Capture the cell that displays the provided text and extract its [X, Y] central coordinate. 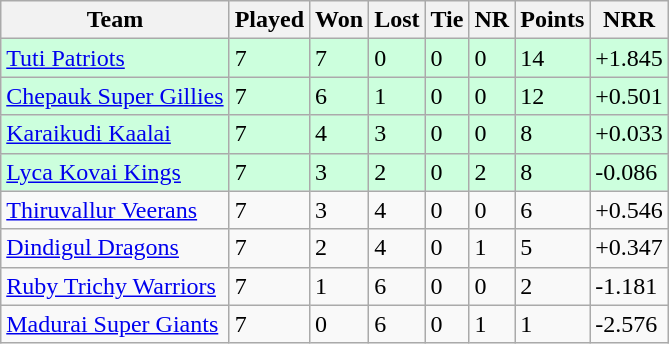
-0.086 [630, 172]
Karaikudi Kaalai [115, 134]
12 [552, 96]
-1.181 [630, 286]
Lost [397, 20]
Points [552, 20]
Thiruvallur Veerans [115, 210]
Lyca Kovai Kings [115, 172]
Team [115, 20]
14 [552, 58]
Tuti Patriots [115, 58]
NR [492, 20]
Madurai Super Giants [115, 324]
5 [552, 248]
Dindigul Dragons [115, 248]
Tie [447, 20]
Played [269, 20]
Ruby Trichy Warriors [115, 286]
-2.576 [630, 324]
+0.033 [630, 134]
+1.845 [630, 58]
Won [340, 20]
+0.501 [630, 96]
+0.347 [630, 248]
Chepauk Super Gillies [115, 96]
+0.546 [630, 210]
NRR [630, 20]
